Return the [x, y] coordinate for the center point of the cell that contains the specified text.  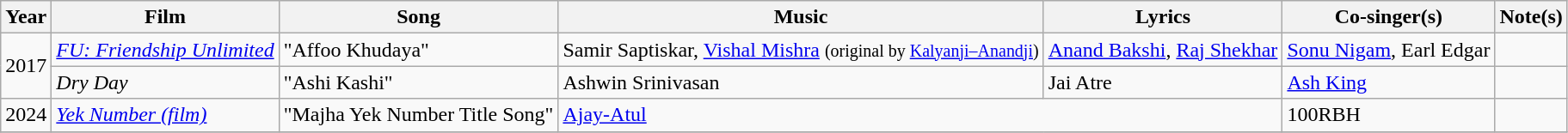
Co-singer(s) [1388, 17]
Ash King [1388, 82]
Note(s) [1531, 17]
Music [801, 17]
2024 [26, 115]
FU: Friendship Unlimited [165, 50]
Yek Number (film) [165, 115]
Film [165, 17]
Samir Saptiskar, Vishal Mishra (original by Kalyanji–Anandji) [801, 50]
Anand Bakshi, Raj Shekhar [1163, 50]
100RBH [1388, 115]
"Ashi Kashi" [418, 82]
Sonu Nigam, Earl Edgar [1388, 50]
Ashwin Srinivasan [801, 82]
2017 [26, 66]
Dry Day [165, 82]
"Majha Yek Number Title Song" [418, 115]
Ajay-Atul [920, 115]
Jai Atre [1163, 82]
Year [26, 17]
Song [418, 17]
"Affoo Khudaya" [418, 50]
Lyrics [1163, 17]
